Output the (X, Y) coordinate of the center of the cell containing the given text.  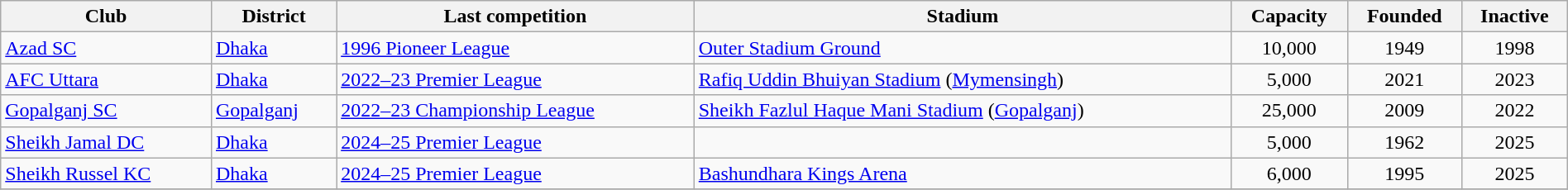
Stadium (963, 17)
Gopalganj SC (106, 111)
District (273, 17)
Azad SC (106, 48)
Club (106, 17)
6,000 (1289, 173)
1998 (1515, 48)
Outer Stadium Ground (963, 48)
Sheikh Fazlul Haque Mani Stadium (Gopalganj) (963, 111)
2023 (1515, 79)
2022 (1515, 111)
1996 Pioneer League (516, 48)
Sheikh Russel KC (106, 173)
1995 (1404, 173)
AFC Uttara (106, 79)
2021 (1404, 79)
Bashundhara Kings Arena (963, 173)
25,000 (1289, 111)
2009 (1404, 111)
Founded (1404, 17)
10,000 (1289, 48)
2022–23 Premier League (516, 79)
Sheikh Jamal DC (106, 142)
Rafiq Uddin Bhuiyan Stadium (Mymensingh) (963, 79)
1962 (1404, 142)
Inactive (1515, 17)
Capacity (1289, 17)
1949 (1404, 48)
Last competition (516, 17)
2022–23 Championship League (516, 111)
Gopalganj (273, 111)
